Output the (X, Y) coordinate of the center of the cell containing the given text.  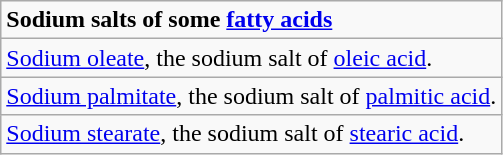
Sodium palmitate, the sodium salt of palmitic acid. (252, 96)
Sodium stearate, the sodium salt of stearic acid. (252, 134)
Sodium salts of some fatty acids (252, 20)
Sodium oleate, the sodium salt of oleic acid. (252, 58)
